Return the [x, y] coordinate for the center point of the cell that contains the specified text.  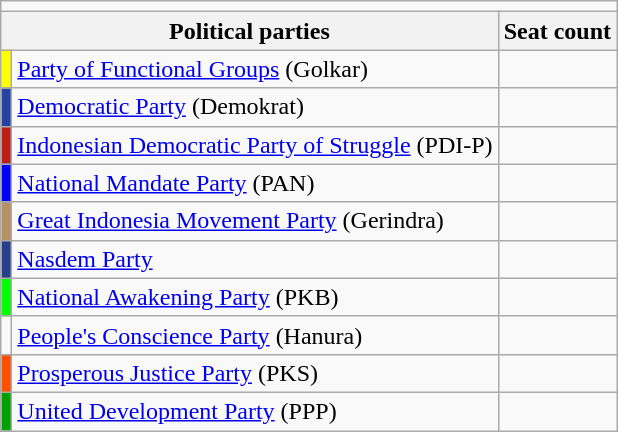
Great Indonesia Movement Party (Gerindra) [255, 221]
Party of Functional Groups (Golkar) [255, 69]
People's Conscience Party (Hanura) [255, 335]
Seat count [557, 31]
National Mandate Party (PAN) [255, 183]
United Development Party (PPP) [255, 411]
Democratic Party (Demokrat) [255, 107]
Prosperous Justice Party (PKS) [255, 373]
National Awakening Party (PKB) [255, 297]
Nasdem Party [255, 259]
Political parties [250, 31]
Indonesian Democratic Party of Struggle (PDI-P) [255, 145]
